From the cell containing the given text, extract its center point as [x, y] coordinate. 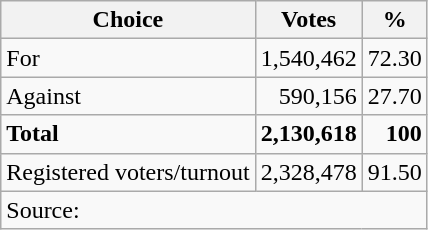
91.50 [394, 172]
Votes [308, 20]
100 [394, 134]
Source: [214, 210]
590,156 [308, 96]
Against [128, 96]
27.70 [394, 96]
72.30 [394, 58]
1,540,462 [308, 58]
Choice [128, 20]
For [128, 58]
2,328,478 [308, 172]
Total [128, 134]
Registered voters/turnout [128, 172]
% [394, 20]
2,130,618 [308, 134]
